Find where the given text appears and provide that cell's center as (X, Y) coordinate. 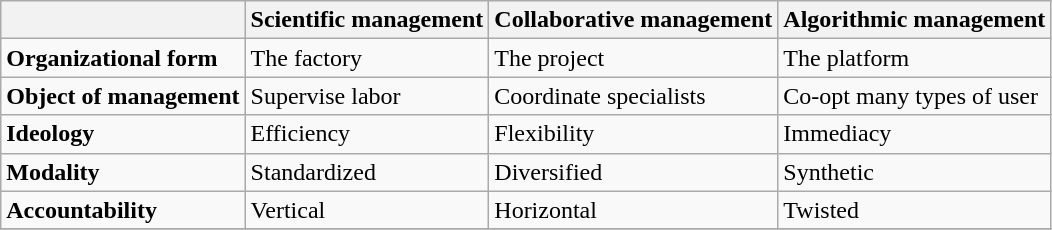
Diversified (634, 172)
Twisted (914, 210)
The factory (367, 58)
Vertical (367, 210)
Modality (123, 172)
Horizontal (634, 210)
The platform (914, 58)
Accountability (123, 210)
The project (634, 58)
Immediacy (914, 134)
Algorithmic management (914, 20)
Coordinate specialists (634, 96)
Scientific management (367, 20)
Collaborative management (634, 20)
Standardized (367, 172)
Efficiency (367, 134)
Flexibility (634, 134)
Co-opt many types of user (914, 96)
Supervise labor (367, 96)
Synthetic (914, 172)
Organizational form (123, 58)
Ideology (123, 134)
Object of management (123, 96)
